Determine the [X, Y] coordinate at the center of the cell enclosing the given text.  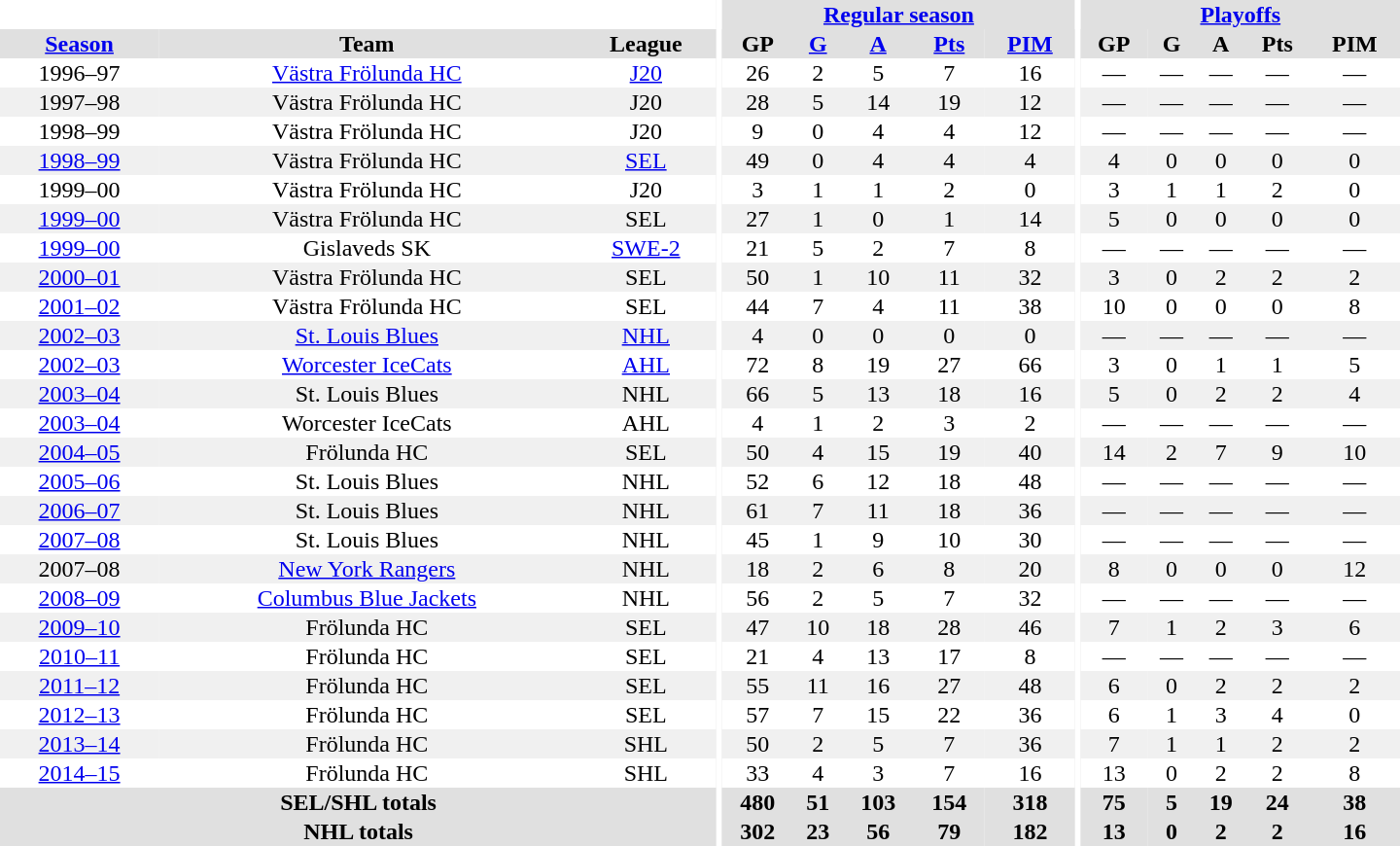
49 [758, 160]
30 [1031, 540]
47 [758, 627]
1997–98 [80, 102]
79 [949, 831]
103 [879, 802]
22 [949, 715]
44 [758, 306]
1996–97 [80, 73]
2012–13 [80, 715]
182 [1031, 831]
2009–10 [80, 627]
2000–01 [80, 277]
Columbus Blue Jackets [367, 598]
2005–06 [80, 481]
51 [819, 802]
2001–02 [80, 306]
20 [1031, 569]
2006–07 [80, 511]
2004–05 [80, 452]
40 [1031, 452]
Playoffs [1241, 15]
26 [758, 73]
154 [949, 802]
Gislaveds SK [367, 248]
Team [367, 44]
17 [949, 656]
55 [758, 686]
46 [1031, 627]
52 [758, 481]
2014–15 [80, 773]
Regular season [898, 15]
302 [758, 831]
SEL/SHL totals [358, 802]
57 [758, 715]
SWE-2 [646, 248]
24 [1277, 802]
Season [80, 44]
72 [758, 365]
480 [758, 802]
2011–12 [80, 686]
318 [1031, 802]
33 [758, 773]
23 [819, 831]
NHL totals [358, 831]
New York Rangers [367, 569]
2010–11 [80, 656]
2013–14 [80, 744]
League [646, 44]
61 [758, 511]
75 [1114, 802]
45 [758, 540]
2008–09 [80, 598]
